From the cell containing the given text, extract its center point as (x, y) coordinate. 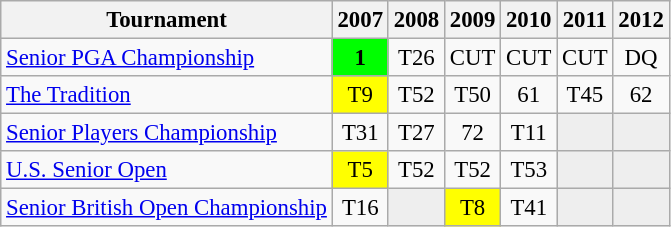
T9 (360, 95)
Senior British Open Championship (166, 208)
T50 (472, 95)
T45 (585, 95)
T26 (416, 58)
T8 (472, 208)
U.S. Senior Open (166, 170)
DQ (641, 58)
61 (529, 95)
2011 (585, 20)
2010 (529, 20)
T16 (360, 208)
T5 (360, 170)
T41 (529, 208)
Senior Players Championship (166, 133)
2007 (360, 20)
Senior PGA Championship (166, 58)
2008 (416, 20)
T53 (529, 170)
T11 (529, 133)
T31 (360, 133)
2009 (472, 20)
The Tradition (166, 95)
62 (641, 95)
1 (360, 58)
72 (472, 133)
2012 (641, 20)
Tournament (166, 20)
T27 (416, 133)
